Provide the [X, Y] coordinate of the cell's center where the given text is located.  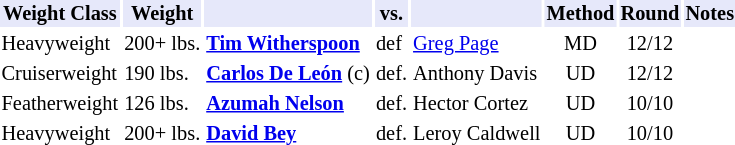
200+ lbs. [162, 44]
Method [580, 14]
Heavyweight [60, 44]
Round [650, 14]
Greg Page [477, 44]
Weight [162, 14]
10/10 [650, 104]
vs. [391, 14]
Anthony Davis [477, 74]
Weight Class [60, 14]
Featherweight [60, 104]
190 lbs. [162, 74]
Cruiserweight [60, 74]
MD [580, 44]
Azumah Nelson [288, 104]
Tim Witherspoon [288, 44]
Hector Cortez [477, 104]
126 lbs. [162, 104]
def [391, 44]
Carlos De León (c) [288, 74]
